Find where the given text appears and provide that cell's center as [X, Y] coordinate. 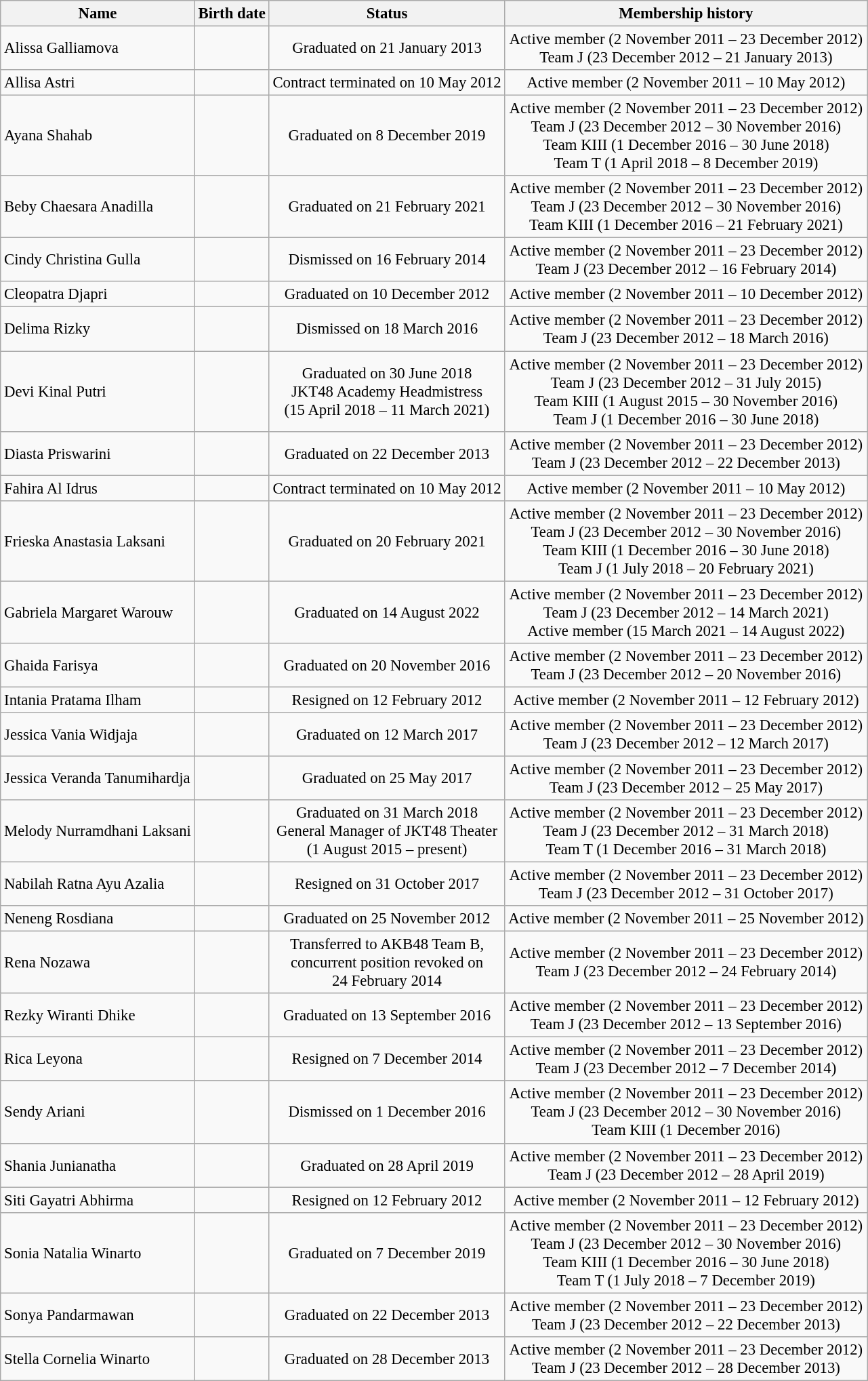
Transferred to AKB48 Team B,concurrent position revoked on24 February 2014 [387, 963]
Active member (2 November 2011 – 23 December 2012)Team J (23 December 2012 – 12 March 2017) [686, 735]
Beby Chaesara Anadilla [98, 207]
Gabriela Margaret Warouw [98, 612]
Cindy Christina Gulla [98, 260]
Allisa Astri [98, 83]
Sonya Pandarmawan [98, 1315]
Devi Kinal Putri [98, 392]
Dismissed on 16 February 2014 [387, 260]
Active member (2 November 2011 – 23 December 2012)Team J (23 December 2012 – 28 April 2019) [686, 1165]
Graduated on 30 June 2018JKT48 Academy Headmistress(15 April 2018 – 11 March 2021) [387, 392]
Graduated on 25 November 2012 [387, 919]
Shania Junianatha [98, 1165]
Active member (2 November 2011 – 23 December 2012)Team J (23 December 2012 – 20 November 2016) [686, 666]
Graduated on 7 December 2019 [387, 1253]
Sendy Ariani [98, 1113]
Resigned on 31 October 2017 [387, 884]
Graduated on 12 March 2017 [387, 735]
Ghaida Farisya [98, 666]
Dismissed on 18 March 2016 [387, 329]
Active member (2 November 2011 – 23 December 2012)Team J (23 December 2012 – 13 September 2016) [686, 1016]
Graduated on 8 December 2019 [387, 136]
Alissa Galliamova [98, 49]
Name [98, 14]
Jessica Vania Widjaja [98, 735]
Graduated on 21 January 2013 [387, 49]
Diasta Priswarini [98, 453]
Graduated on 13 September 2016 [387, 1016]
Birth date [232, 14]
Graduated on 28 April 2019 [387, 1165]
Sonia Natalia Winarto [98, 1253]
Rezky Wiranti Dhike [98, 1016]
Active member (2 November 2011 – 23 December 2012)Team J (23 December 2012 – 28 December 2013) [686, 1359]
Siti Gayatri Abhirma [98, 1200]
Status [387, 14]
Ayana Shahab [98, 136]
Cleopatra Djapri [98, 295]
Active member (2 November 2011 – 23 December 2012)Team J (23 December 2012 – 7 December 2014) [686, 1059]
Nabilah Ratna Ayu Azalia [98, 884]
Active member (2 November 2011 – 23 December 2012)Team J (23 December 2012 – 21 January 2013) [686, 49]
Resigned on 7 December 2014 [387, 1059]
Rica Leyona [98, 1059]
Active member (2 November 2011 – 23 December 2012)Team J (23 December 2012 – 31 March 2018)Team T (1 December 2016 – 31 March 2018) [686, 831]
Melody Nurramdhani Laksani [98, 831]
Stella Cornelia Winarto [98, 1359]
Frieska Anastasia Laksani [98, 541]
Graduated on 20 February 2021 [387, 541]
Intania Pratama Ilham [98, 700]
Graduated on 20 November 2016 [387, 666]
Active member (2 November 2011 – 23 December 2012)Team J (23 December 2012 – 25 May 2017) [686, 778]
Active member (2 November 2011 – 23 December 2012)Team J (23 December 2012 – 30 November 2016)Team KIII (1 December 2016 – 21 February 2021) [686, 207]
Active member (2 November 2011 – 25 November 2012) [686, 919]
Fahira Al Idrus [98, 488]
Active member (2 November 2011 – 10 December 2012) [686, 295]
Active member (2 November 2011 – 23 December 2012)Team J (23 December 2012 – 14 March 2021)Active member (15 March 2021 – 14 August 2022) [686, 612]
Membership history [686, 14]
Graduated on 10 December 2012 [387, 295]
Graduated on 21 February 2021 [387, 207]
Delima Rizky [98, 329]
Active member (2 November 2011 – 23 December 2012)Team J (23 December 2012 – 24 February 2014) [686, 963]
Dismissed on 1 December 2016 [387, 1113]
Jessica Veranda Tanumihardja [98, 778]
Graduated on 28 December 2013 [387, 1359]
Graduated on 25 May 2017 [387, 778]
Active member (2 November 2011 – 23 December 2012)Team J (23 December 2012 – 16 February 2014) [686, 260]
Active member (2 November 2011 – 23 December 2012)Team J (23 December 2012 – 18 March 2016) [686, 329]
Active member (2 November 2011 – 23 December 2012)Team J (23 December 2012 – 30 November 2016)Team KIII (1 December 2016) [686, 1113]
Rena Nozawa [98, 963]
Graduated on 14 August 2022 [387, 612]
Active member (2 November 2011 – 23 December 2012)Team J (23 December 2012 – 31 October 2017) [686, 884]
Graduated on 31 March 2018General Manager of JKT48 Theater(1 August 2015 – present) [387, 831]
Neneng Rosdiana [98, 919]
